Find where the given text appears and provide that cell's center as [x, y] coordinate. 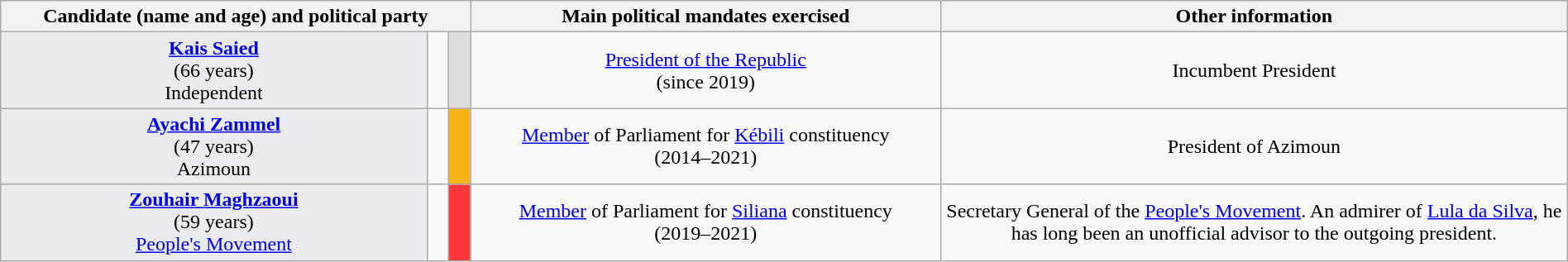
Secretary General of the People's Movement. An admirer of Lula da Silva, he has long been an unofficial advisor to the outgoing president. [1254, 222]
Incumbent President [1254, 70]
Kais Saied(66 years)Independent [213, 70]
President of the Republic(since 2019) [705, 70]
Zouhair Maghzaoui(59 years)People's Movement [213, 222]
Main political mandates exercised [705, 17]
President of Azimoun [1254, 146]
Candidate (name and age) and political party [236, 17]
Other information [1254, 17]
Member of Parliament for Kébili constituency(2014–2021) [705, 146]
Ayachi Zammel(47 years)Azimoun [213, 146]
Member of Parliament for Siliana constituency(2019–2021) [705, 222]
